Provide the [X, Y] coordinate of the cell's center where the given text is located.  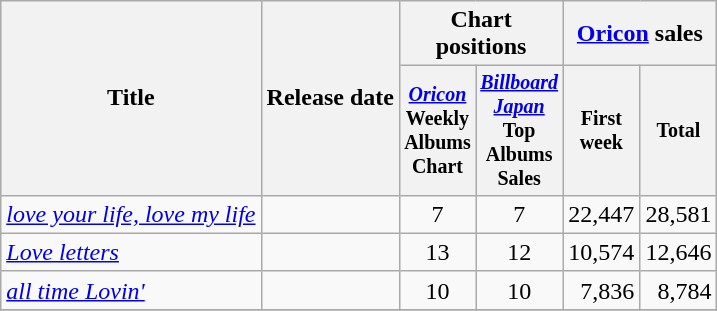
OriconWeeklyAlbumsChart [437, 130]
Firstweek [602, 130]
12 [520, 252]
7,836 [602, 290]
12,646 [678, 252]
Release date [330, 98]
Chart positions [480, 34]
Total [678, 130]
28,581 [678, 214]
Love letters [131, 252]
Title [131, 98]
Billboard Japan Top Albums Sales [520, 130]
22,447 [602, 214]
13 [437, 252]
8,784 [678, 290]
Oricon sales [640, 34]
10,574 [602, 252]
love your life, love my life [131, 214]
all time Lovin' [131, 290]
